Determine the [x, y] coordinate at the center of the cell enclosing the given text.  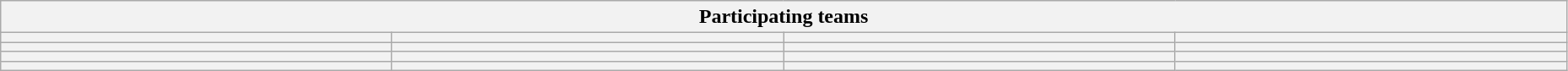
Participating teams [784, 17]
